For the text-containing cell, return its midpoint in [X, Y] coordinate format. 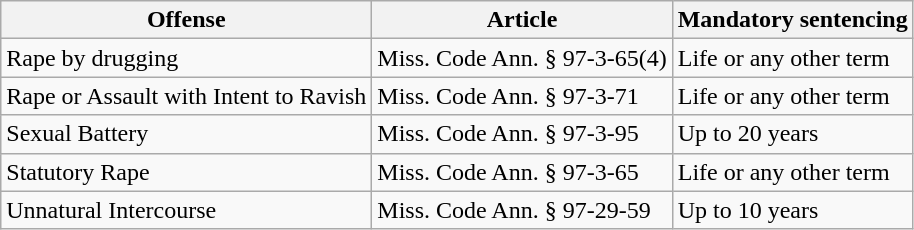
Miss. Code Ann. § 97-3-65(4) [522, 58]
Up to 20 years [792, 134]
Article [522, 20]
Sexual Battery [186, 134]
Miss. Code Ann. § 97-3-71 [522, 96]
Rape by drugging [186, 58]
Miss. Code Ann. § 97-3-95 [522, 134]
Up to 10 years [792, 210]
Rape or Assault with Intent to Ravish [186, 96]
Statutory Rape [186, 172]
Unnatural Intercourse [186, 210]
Offense [186, 20]
Miss. Code Ann. § 97-29-59 [522, 210]
Miss. Code Ann. § 97-3-65 [522, 172]
Mandatory sentencing [792, 20]
